Provide the (x, y) coordinate of the cell's center where the given text is located.  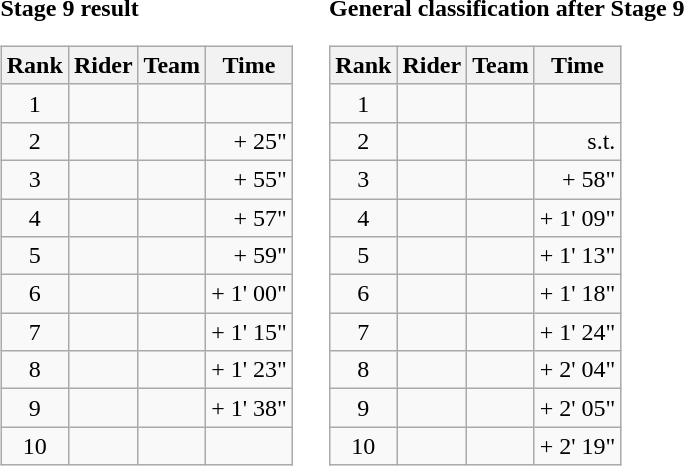
+ 1' 23" (250, 370)
+ 1' 00" (250, 294)
+ 59" (250, 256)
+ 1' 18" (578, 294)
+ 25" (250, 141)
+ 2' 05" (578, 408)
+ 2' 19" (578, 446)
+ 1' 38" (250, 408)
+ 1' 09" (578, 217)
+ 2' 04" (578, 370)
+ 55" (250, 179)
s.t. (578, 141)
+ 1' 13" (578, 256)
+ 1' 15" (250, 332)
+ 1' 24" (578, 332)
+ 58" (578, 179)
+ 57" (250, 217)
